Return the (X, Y) coordinate for the center point of the cell that contains the specified text.  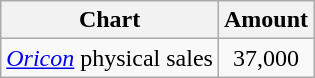
Chart (110, 20)
37,000 (266, 58)
Amount (266, 20)
Oricon physical sales (110, 58)
